Find where the given text appears and provide that cell's center as [x, y] coordinate. 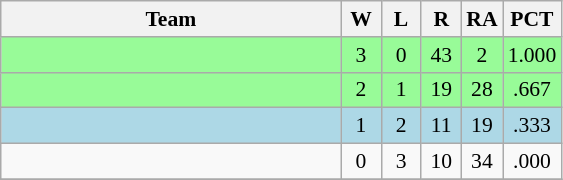
PCT [532, 19]
1.000 [532, 55]
28 [482, 90]
W [361, 19]
10 [441, 162]
43 [441, 55]
RA [482, 19]
L [401, 19]
11 [441, 126]
R [441, 19]
34 [482, 162]
.000 [532, 162]
Team [171, 19]
.667 [532, 90]
.333 [532, 126]
